For the text-containing cell, return its midpoint in (X, Y) coordinate format. 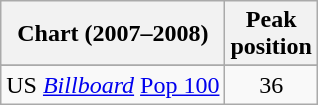
36 (271, 85)
Chart (2007–2008) (113, 34)
US Billboard Pop 100 (113, 85)
Peakposition (271, 34)
